Provide the (X, Y) coordinate of the cell's center where the given text is located.  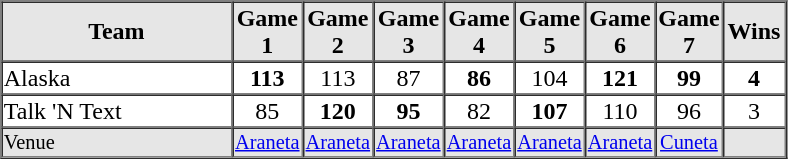
87 (408, 78)
Wins (754, 32)
104 (550, 78)
121 (620, 78)
Talk 'N Text (116, 110)
Game 2 (338, 32)
110 (620, 110)
85 (268, 110)
Venue (116, 143)
86 (480, 78)
Game 3 (408, 32)
Game 6 (620, 32)
96 (688, 110)
3 (754, 110)
4 (754, 78)
Game 5 (550, 32)
Game 7 (688, 32)
95 (408, 110)
120 (338, 110)
82 (480, 110)
Team (116, 32)
Game 1 (268, 32)
Game 4 (480, 32)
Cuneta (688, 143)
99 (688, 78)
107 (550, 110)
Alaska (116, 78)
